Extract the (X, Y) coordinate from the center of the cell holding the provided text.  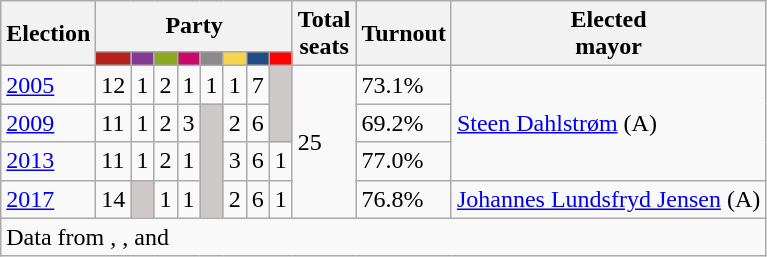
Election (48, 34)
25 (324, 142)
Steen Dahlstrøm (A) (608, 123)
Electedmayor (608, 34)
77.0% (404, 161)
73.1% (404, 85)
76.8% (404, 199)
Party (194, 26)
Data from , , and (384, 237)
2005 (48, 85)
2017 (48, 199)
12 (114, 85)
Turnout (404, 34)
Johannes Lundsfryd Jensen (A) (608, 199)
14 (114, 199)
2009 (48, 123)
Totalseats (324, 34)
2013 (48, 161)
7 (258, 85)
69.2% (404, 123)
